Return the (x, y) coordinate for the center point of the cell that contains the specified text.  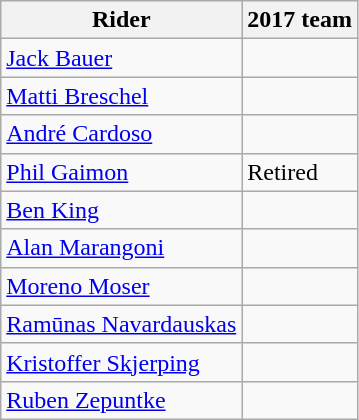
André Cardoso (122, 134)
Kristoffer Skjerping (122, 362)
Retired (300, 172)
Rider (122, 20)
Ruben Zepuntke (122, 400)
Phil Gaimon (122, 172)
Matti Breschel (122, 96)
2017 team (300, 20)
Jack Bauer (122, 58)
Ben King (122, 210)
Ramūnas Navardauskas (122, 324)
Alan Marangoni (122, 248)
Moreno Moser (122, 286)
